Output the [x, y] coordinate of the center of the cell containing the given text.  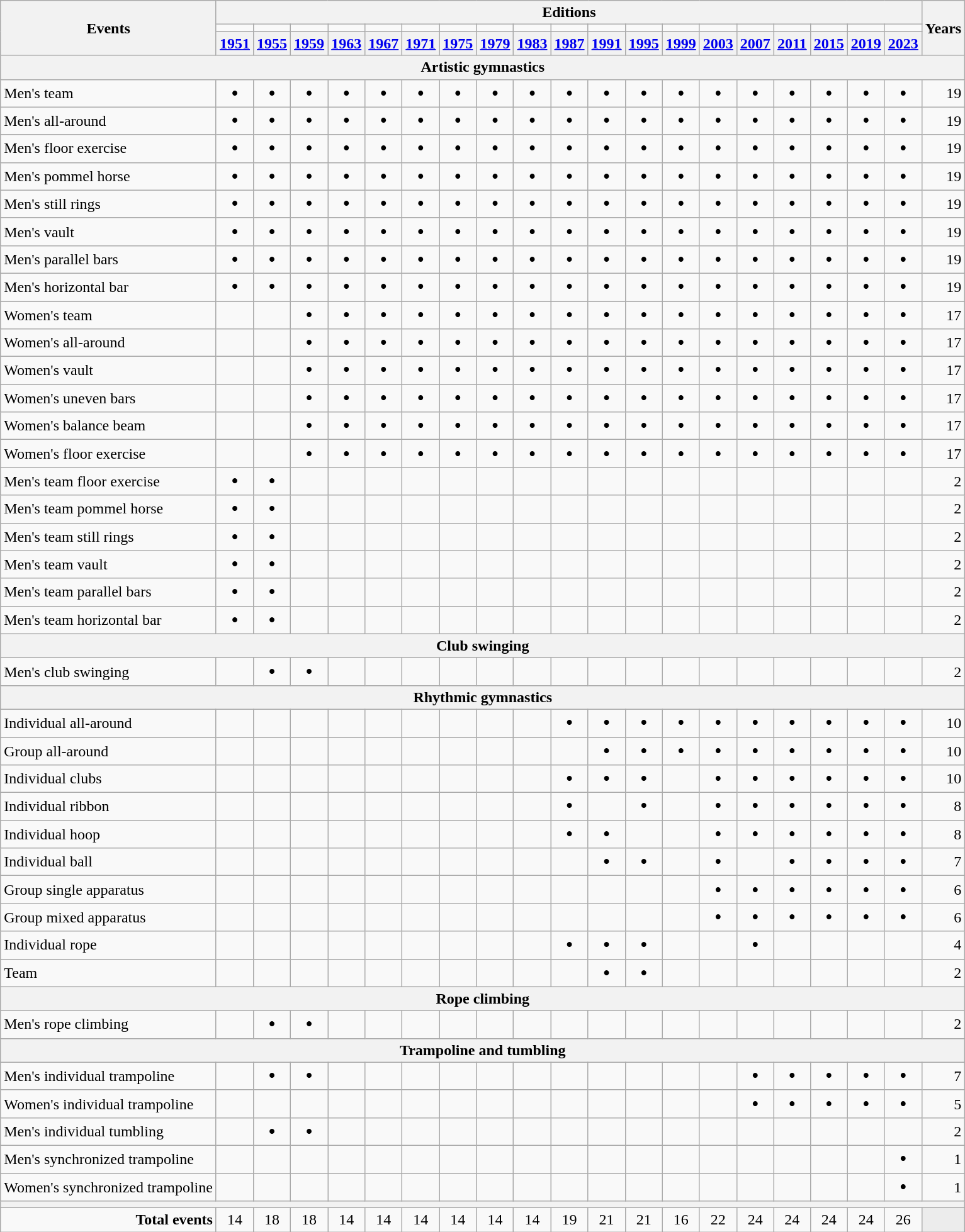
1983 [533, 43]
Rhythmic gymnastics [483, 697]
1963 [346, 43]
1995 [643, 43]
Artistic gymnastics [483, 67]
Men's all-around [108, 121]
4 [943, 945]
Events [108, 28]
Trampoline and tumbling [483, 1050]
Men's club swinging [108, 671]
Men's rope climbing [108, 1024]
Men's parallel bars [108, 259]
Group all-around [108, 751]
Individual ribbon [108, 807]
22 [718, 1220]
Group mixed apparatus [108, 917]
Women's individual trampoline [108, 1104]
Men's floor exercise [108, 148]
Women's all-around [108, 343]
1991 [607, 43]
Women's vault [108, 371]
Women's balance beam [108, 426]
2015 [828, 43]
Individual ball [108, 862]
Men's team pommel horse [108, 509]
2019 [866, 43]
Group single apparatus [108, 890]
1987 [569, 43]
Total events [108, 1220]
Women's floor exercise [108, 454]
Editions [569, 13]
2007 [755, 43]
Men's team floor exercise [108, 481]
2011 [792, 43]
1979 [495, 43]
1967 [384, 43]
2003 [718, 43]
Individual clubs [108, 779]
1955 [272, 43]
Men's individual trampoline [108, 1076]
Individual all-around [108, 723]
Men's team still rings [108, 537]
Men's individual tumbling [108, 1131]
Men's still rings [108, 204]
1999 [681, 43]
2023 [903, 43]
26 [903, 1220]
1959 [310, 43]
Team [108, 973]
Men's team [108, 93]
Men's team parallel bars [108, 592]
Women's synchronized trampoline [108, 1187]
1971 [420, 43]
Individual hoop [108, 834]
16 [681, 1220]
Men's vault [108, 232]
Men's synchronized trampoline [108, 1159]
Men's pommel horse [108, 176]
Men's horizontal bar [108, 287]
Individual rope [108, 945]
Club swinging [483, 646]
Women's uneven bars [108, 398]
1975 [458, 43]
Men's team horizontal bar [108, 620]
Years [943, 28]
Rope climbing [483, 999]
Men's team vault [108, 564]
1951 [234, 43]
5 [943, 1104]
Women's team [108, 315]
